Find where the given text appears and provide that cell's center as (x, y) coordinate. 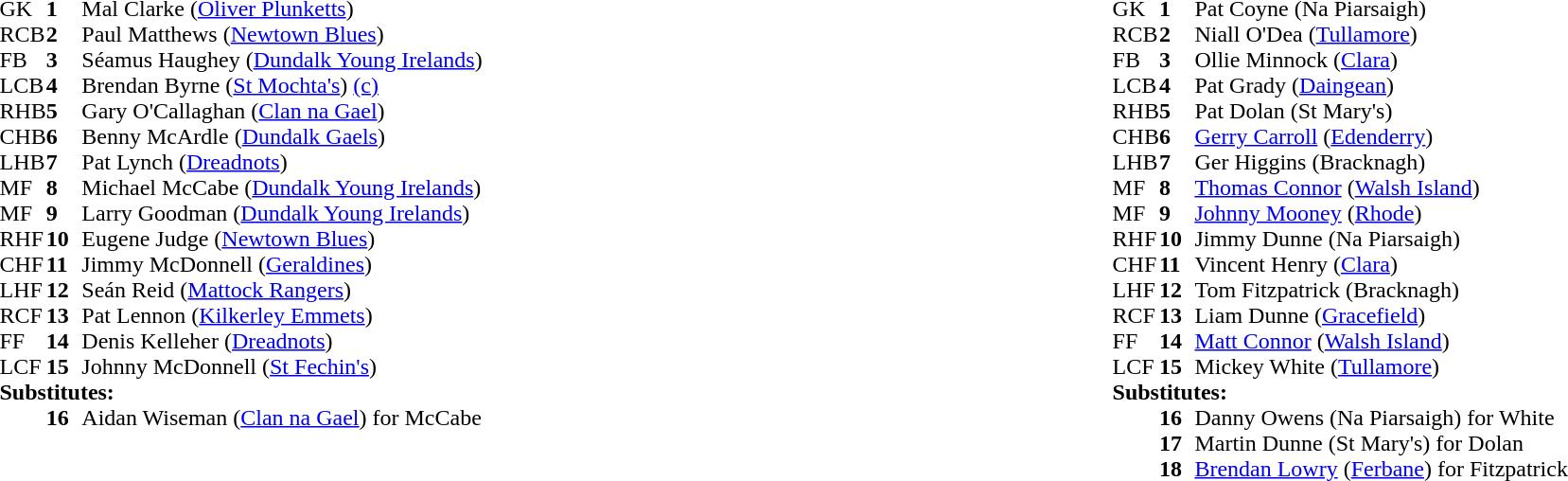
Jimmy Dunne (Na Piarsaigh) (1382, 239)
Pat Dolan (St Mary's) (1382, 112)
Johnny McDonnell (St Fechin's) (282, 367)
Brendan Byrne (St Mochta's) (c) (282, 85)
Gerry Carroll (Edenderry) (1382, 136)
Benny McArdle (Dundalk Gaels) (282, 136)
Eugene Judge (Newtown Blues) (282, 239)
Pat Lennon (Kilkerley Emmets) (282, 316)
Ger Higgins (Bracknagh) (1382, 163)
Johnny Mooney (Rhode) (1382, 214)
Gary O'Callaghan (Clan na Gael) (282, 112)
Michael McCabe (Dundalk Young Irelands) (282, 187)
Vincent Henry (Clara) (1382, 265)
Larry Goodman (Dundalk Young Irelands) (282, 214)
Pat Grady (Daingean) (1382, 85)
Aidan Wiseman (Clan na Gael) for McCabe (282, 419)
Martin Dunne (St Mary's) for Dolan (1382, 443)
Paul Matthews (Newtown Blues) (282, 34)
Ollie Minnock (Clara) (1382, 61)
Mickey White (Tullamore) (1382, 367)
Danny Owens (Na Piarsaigh) for White (1382, 419)
Matt Connor (Walsh Island) (1382, 341)
Jimmy McDonnell (Geraldines) (282, 265)
Niall O'Dea (Tullamore) (1382, 34)
17 (1177, 443)
Denis Kelleher (Dreadnots) (282, 341)
Thomas Connor (Walsh Island) (1382, 187)
Pat Lynch (Dreadnots) (282, 163)
Liam Dunne (Gracefield) (1382, 316)
Séamus Haughey (Dundalk Young Irelands) (282, 61)
Tom Fitzpatrick (Bracknagh) (1382, 290)
Seán Reid (Mattock Rangers) (282, 290)
